Locate the cell with the specified text and output its [x, y] center coordinate. 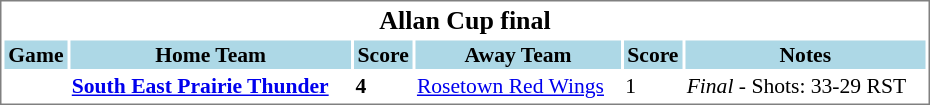
4 [383, 86]
1 [653, 86]
Allan Cup final [464, 20]
Notes [805, 54]
Away Team [518, 54]
Rosetown Red Wings [518, 86]
South East Prairie Thunder [210, 86]
Final - Shots: 33-29 RST [805, 86]
Game [36, 54]
Home Team [210, 54]
